Pinpoint the cell where the given text exists, returning its (x, y) midpoint coordinate. 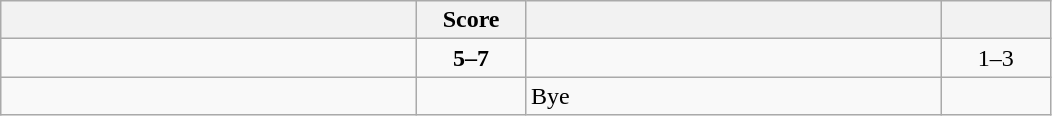
Bye (733, 96)
1–3 (996, 58)
Score (472, 20)
5–7 (472, 58)
